Return [X, Y] of the center of cell containing provided text 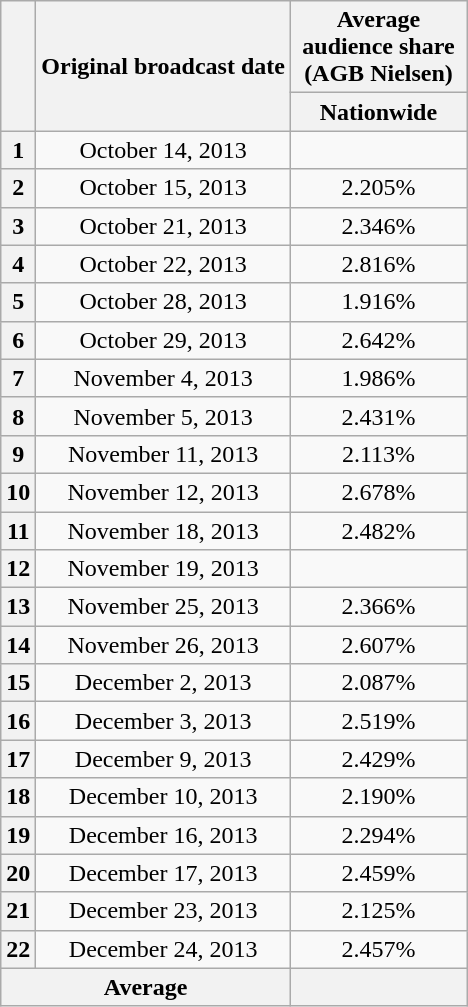
9 [18, 454]
20 [18, 873]
10 [18, 492]
2.346% [378, 226]
October 28, 2013 [164, 302]
7 [18, 378]
November 18, 2013 [164, 531]
2.457% [378, 949]
Nationwide [378, 112]
October 21, 2013 [164, 226]
12 [18, 569]
October 14, 2013 [164, 150]
22 [18, 949]
3 [18, 226]
December 16, 2013 [164, 835]
November 5, 2013 [164, 416]
2.190% [378, 797]
18 [18, 797]
December 23, 2013 [164, 911]
October 22, 2013 [164, 264]
December 3, 2013 [164, 721]
21 [18, 911]
2.113% [378, 454]
2.607% [378, 645]
December 24, 2013 [164, 949]
October 29, 2013 [164, 340]
8 [18, 416]
Average audience share(AGB Nielsen) [378, 47]
1.986% [378, 378]
11 [18, 531]
2.429% [378, 759]
19 [18, 835]
2.087% [378, 683]
December 10, 2013 [164, 797]
2.519% [378, 721]
13 [18, 607]
1.916% [378, 302]
November 25, 2013 [164, 607]
17 [18, 759]
December 17, 2013 [164, 873]
4 [18, 264]
2.294% [378, 835]
2.459% [378, 873]
5 [18, 302]
15 [18, 683]
1 [18, 150]
November 11, 2013 [164, 454]
2 [18, 188]
14 [18, 645]
6 [18, 340]
2.482% [378, 531]
November 4, 2013 [164, 378]
November 12, 2013 [164, 492]
2.816% [378, 264]
2.366% [378, 607]
2.431% [378, 416]
2.205% [378, 188]
December 2, 2013 [164, 683]
October 15, 2013 [164, 188]
16 [18, 721]
December 9, 2013 [164, 759]
2.125% [378, 911]
Average [146, 987]
November 26, 2013 [164, 645]
2.642% [378, 340]
Original broadcast date [164, 66]
2.678% [378, 492]
November 19, 2013 [164, 569]
